Pinpoint the cell where the given text exists, returning its [X, Y] midpoint coordinate. 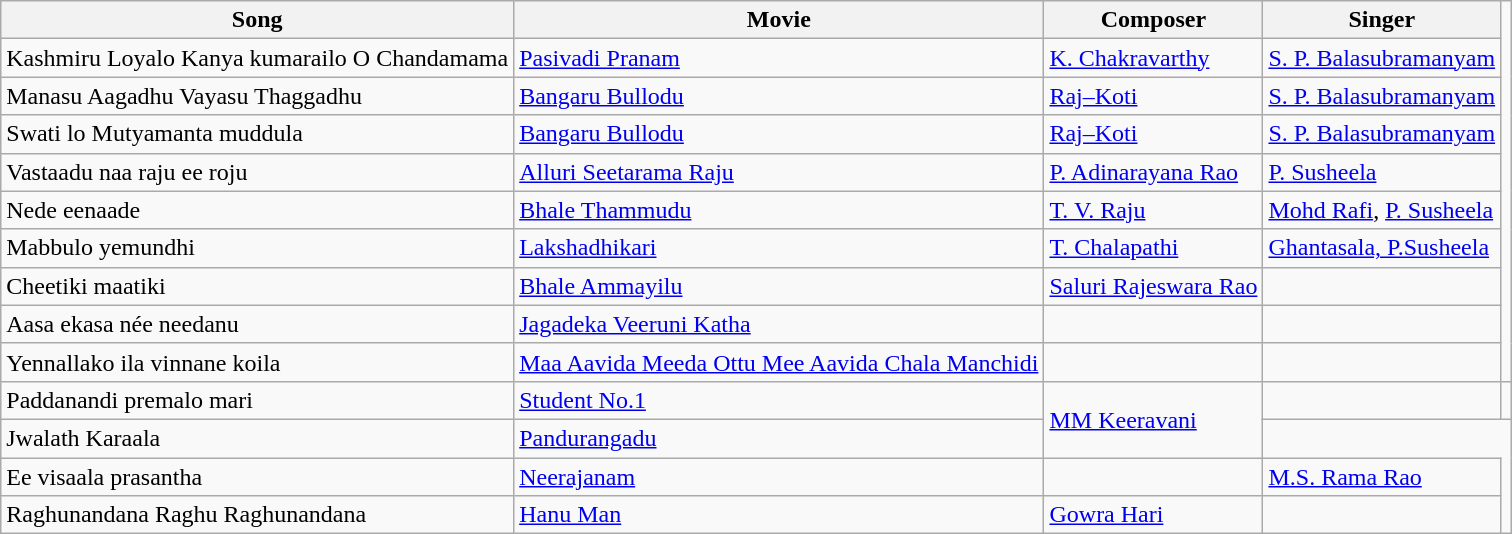
Maa Aavida Meeda Ottu Mee Aavida Chala Manchidi [779, 362]
Nede eenaade [258, 210]
Yennallako ila vinnane koila [258, 362]
Pandurangadu [779, 438]
Paddanandi premalo mari [258, 400]
M.S. Rama Rao [1382, 477]
Alluri Seetarama Raju [779, 172]
Jagadeka Veeruni Katha [779, 324]
Gowra Hari [1154, 515]
Student No.1 [779, 400]
Aasa ekasa née needanu [258, 324]
Jwalath Karaala [258, 438]
Song [258, 20]
Neerajanam [779, 477]
K. Chakravarthy [1154, 58]
Mohd Rafi, P. Susheela [1382, 210]
Composer [1154, 20]
Manasu Aagadhu Vayasu Thaggadhu [258, 96]
Hanu Man [779, 515]
Bhale Ammayilu [779, 286]
P. Adinarayana Rao [1154, 172]
P. Susheela [1382, 172]
Ghantasala, P.Susheela [1382, 248]
Swati lo Mutyamanta muddula [258, 134]
Lakshadhikari [779, 248]
T. V. Raju [1154, 210]
Raghunandana Raghu Raghunandana [258, 515]
Singer [1382, 20]
Mabbulo yemundhi [258, 248]
Vastaadu naa raju ee roju [258, 172]
Saluri Rajeswara Rao [1154, 286]
Pasivadi Pranam [779, 58]
Movie [779, 20]
Ee visaala prasantha [258, 477]
Kashmiru Loyalo Kanya kumarailo O Chandamama [258, 58]
MM Keeravani [1154, 419]
T. Chalapathi [1154, 248]
Cheetiki maatiki [258, 286]
Bhale Thammudu [779, 210]
